Determine the [x, y] coordinate at the center of the cell enclosing the given text.  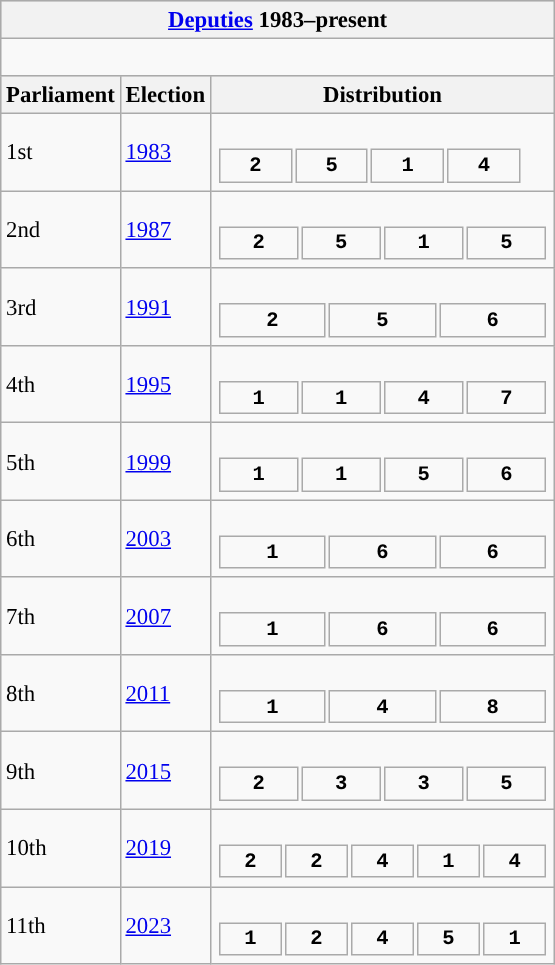
2019 [165, 848]
5th [60, 462]
7th [60, 616]
2007 [165, 616]
4th [60, 384]
1 4 8 [382, 694]
1991 [165, 306]
2nd [60, 230]
6th [60, 538]
2 5 1 5 [382, 230]
1987 [165, 230]
1995 [165, 384]
9th [60, 770]
2 5 6 [382, 306]
11th [60, 926]
2 2 4 1 4 [382, 848]
3rd [60, 306]
1983 [165, 152]
Distribution [382, 95]
10th [60, 848]
Parliament [60, 95]
1 1 5 6 [382, 462]
Deputies 1983–present [278, 20]
2 5 1 4 [382, 152]
1st [60, 152]
7 [507, 398]
8th [60, 694]
2015 [165, 770]
1 2 4 5 1 [382, 926]
Election [165, 95]
8 [492, 707]
2 3 3 5 [382, 770]
1999 [165, 462]
2023 [165, 926]
1 1 4 7 [382, 384]
2011 [165, 694]
2003 [165, 538]
